Provide the (X, Y) coordinate of the cell's center where the given text is located.  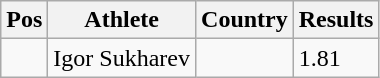
Igor Sukharev (122, 58)
Results (336, 20)
Country (245, 20)
Pos (24, 20)
1.81 (336, 58)
Athlete (122, 20)
